Locate the cell with the specified text and output its [x, y] center coordinate. 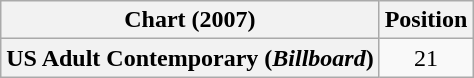
Position [426, 20]
Chart (2007) [190, 20]
21 [426, 58]
US Adult Contemporary (Billboard) [190, 58]
